For the text-containing cell, return its midpoint in (X, Y) coordinate format. 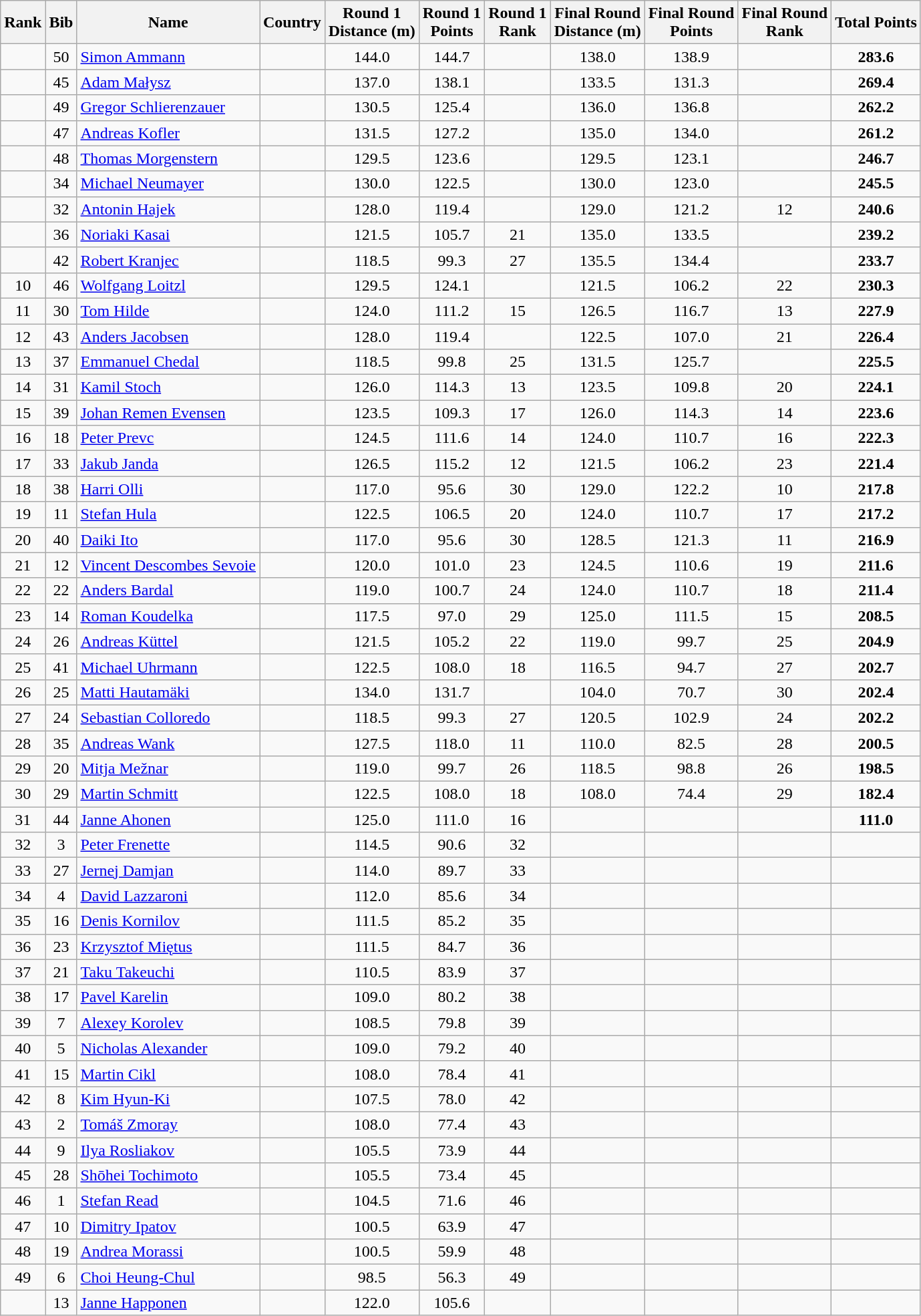
105.2 (451, 641)
124.1 (451, 285)
108.5 (371, 1023)
217.8 (876, 489)
Emmanuel Chedal (168, 362)
211.4 (876, 591)
105.7 (451, 234)
116.7 (691, 311)
89.7 (451, 870)
Antonin Hajek (168, 209)
136.0 (597, 108)
109.3 (451, 413)
283.6 (876, 57)
Daiki Ito (168, 540)
134.4 (691, 260)
56.3 (451, 1277)
135.5 (597, 260)
105.6 (451, 1303)
5 (61, 1048)
Jakub Janda (168, 464)
120.5 (597, 717)
71.6 (451, 1201)
211.6 (876, 565)
Round 1Rank (518, 23)
Mitja Mežnar (168, 769)
David Lazzaroni (168, 896)
Michael Uhrmann (168, 667)
136.8 (691, 108)
114.0 (371, 870)
Round 1Distance (m) (371, 23)
110.5 (371, 972)
Peter Prevc (168, 438)
246.7 (876, 158)
74.4 (691, 794)
50 (61, 57)
Johan Remen Evensen (168, 413)
99.8 (451, 362)
107.0 (691, 336)
Shōhei Tochimoto (168, 1176)
130.5 (371, 108)
Matti Hautamäki (168, 692)
239.2 (876, 234)
98.8 (691, 769)
Choi Heung-Chul (168, 1277)
Stefan Read (168, 1201)
Denis Kornilov (168, 921)
224.1 (876, 387)
Taku Takeuchi (168, 972)
120.0 (371, 565)
Martin Schmitt (168, 794)
127.5 (371, 744)
198.5 (876, 769)
Janne Ahonen (168, 820)
7 (61, 1023)
Thomas Morgenstern (168, 158)
98.5 (371, 1277)
233.7 (876, 260)
Final Round Rank (785, 23)
138.1 (451, 82)
227.9 (876, 311)
Noriaki Kasai (168, 234)
Robert Kranjec (168, 260)
90.6 (451, 845)
127.2 (451, 133)
Nicholas Alexander (168, 1048)
Andrea Morassi (168, 1252)
116.5 (597, 667)
Total Points (876, 23)
Roman Koudelka (168, 616)
Rank (23, 23)
128.5 (597, 540)
112.0 (371, 896)
111.6 (451, 438)
Alexey Korolev (168, 1023)
6 (61, 1277)
4 (61, 896)
111.2 (451, 311)
204.9 (876, 641)
85.2 (451, 921)
8 (61, 1099)
110.0 (597, 744)
138.0 (597, 57)
70.7 (691, 692)
102.9 (691, 717)
79.2 (451, 1048)
Simon Ammann (168, 57)
118.0 (451, 744)
117.5 (371, 616)
131.3 (691, 82)
144.7 (451, 57)
104.0 (597, 692)
Peter Frenette (168, 845)
100.7 (451, 591)
3 (61, 845)
Jernej Damjan (168, 870)
121.2 (691, 209)
226.4 (876, 336)
123.1 (691, 158)
222.3 (876, 438)
121.3 (691, 540)
115.2 (451, 464)
225.5 (876, 362)
84.7 (451, 947)
Ilya Rosliakov (168, 1150)
Andreas Kofler (168, 133)
Final Round Distance (m) (597, 23)
73.9 (451, 1150)
202.7 (876, 667)
Stefan Hula (168, 514)
245.5 (876, 184)
Anders Jacobsen (168, 336)
73.4 (451, 1176)
97.0 (451, 616)
125.4 (451, 108)
Sebastian Colloredo (168, 717)
123.0 (691, 184)
Pavel Karelin (168, 997)
125.7 (691, 362)
106.5 (451, 514)
137.0 (371, 82)
221.4 (876, 464)
Tomáš Zmoray (168, 1124)
Martin Cikl (168, 1074)
9 (61, 1150)
223.6 (876, 413)
Vincent Descombes Sevoie (168, 565)
Kim Hyun-Ki (168, 1099)
182.4 (876, 794)
144.0 (371, 57)
122.2 (691, 489)
78.4 (451, 1074)
Country (292, 23)
Name (168, 23)
1 (61, 1201)
Krzysztof Miętus (168, 947)
85.6 (451, 896)
Harri Olli (168, 489)
Adam Małysz (168, 82)
59.9 (451, 1252)
208.5 (876, 616)
Wolfgang Loitzl (168, 285)
Gregor Schlierenzauer (168, 108)
261.2 (876, 133)
82.5 (691, 744)
Andreas Küttel (168, 641)
240.6 (876, 209)
230.3 (876, 285)
2 (61, 1124)
Michael Neumayer (168, 184)
110.6 (691, 565)
109.8 (691, 387)
200.5 (876, 744)
Andreas Wank (168, 744)
Tom Hilde (168, 311)
Round 1Points (451, 23)
114.5 (371, 845)
138.9 (691, 57)
Kamil Stoch (168, 387)
Final Round Points (691, 23)
123.6 (451, 158)
83.9 (451, 972)
78.0 (451, 1099)
202.2 (876, 717)
94.7 (691, 667)
Anders Bardal (168, 591)
131.7 (451, 692)
77.4 (451, 1124)
217.2 (876, 514)
262.2 (876, 108)
Janne Happonen (168, 1303)
122.0 (371, 1303)
101.0 (451, 565)
216.9 (876, 540)
63.9 (451, 1226)
Dimitry Ipatov (168, 1226)
104.5 (371, 1201)
269.4 (876, 82)
79.8 (451, 1023)
107.5 (371, 1099)
Bib (61, 23)
80.2 (451, 997)
202.4 (876, 692)
